Output the [X, Y] coordinate of the center of the cell containing the given text.  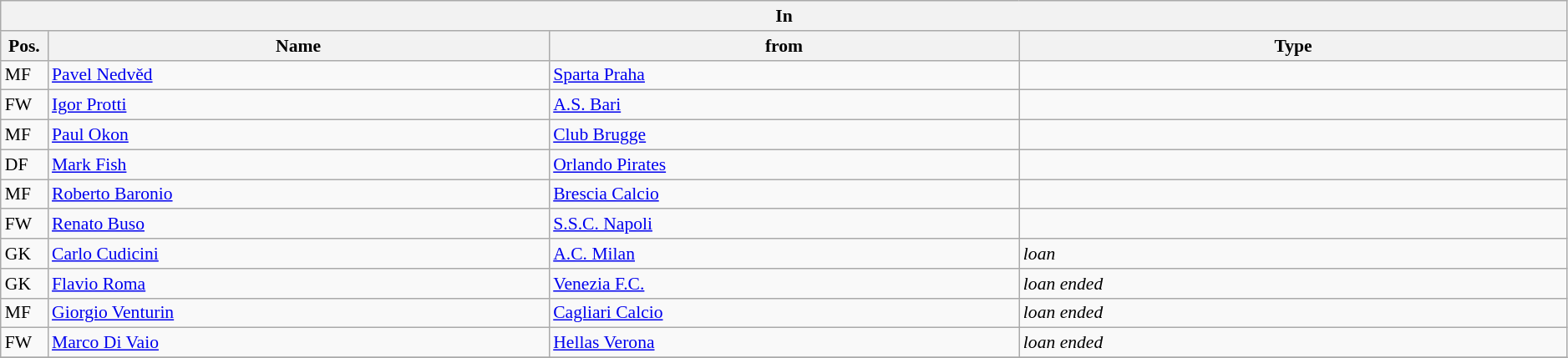
Paul Okon [298, 135]
Igor Protti [298, 105]
loan [1293, 254]
Cagliari Calcio [784, 313]
Giorgio Venturin [298, 313]
Orlando Pirates [784, 164]
Carlo Cudicini [298, 254]
Club Brugge [784, 135]
Roberto Baronio [298, 194]
Renato Buso [298, 224]
Flavio Roma [298, 284]
Sparta Praha [784, 75]
Pos. [24, 46]
Brescia Calcio [784, 194]
Hellas Verona [784, 343]
A.C. Milan [784, 254]
A.S. Bari [784, 105]
Pavel Nedvěd [298, 75]
S.S.C. Napoli [784, 224]
Type [1293, 46]
In [784, 16]
Marco Di Vaio [298, 343]
from [784, 46]
Mark Fish [298, 164]
Name [298, 46]
DF [24, 164]
Venezia F.C. [784, 284]
